For the text-containing cell, return its midpoint in (x, y) coordinate format. 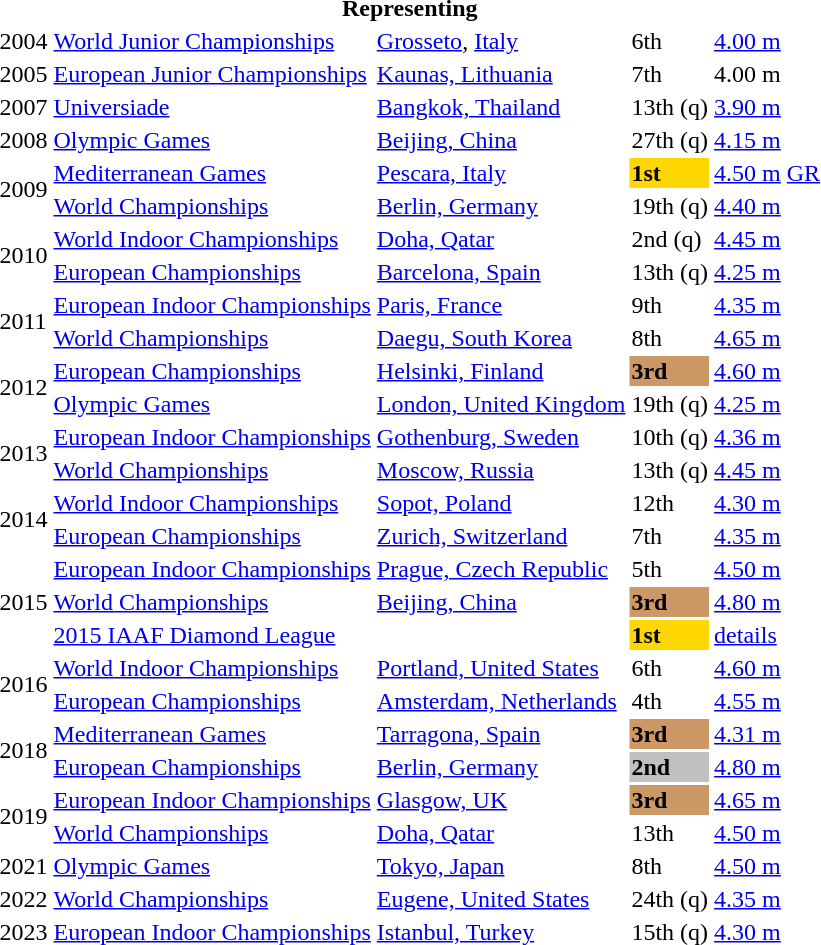
Prague, Czech Republic (501, 569)
European Junior Championships (212, 74)
Zurich, Switzerland (501, 536)
2015 IAAF Diamond League (340, 635)
Eugene, United States (501, 899)
9th (670, 305)
Paris, France (501, 305)
13th (670, 833)
Pescara, Italy (501, 173)
10th (q) (670, 437)
2nd (670, 767)
Universiade (212, 107)
5th (670, 569)
Portland, United States (501, 668)
Glasgow, UK (501, 800)
2nd (q) (670, 239)
London, United Kingdom (501, 404)
Kaunas, Lithuania (501, 74)
World Junior Championships (212, 41)
Barcelona, Spain (501, 272)
24th (q) (670, 899)
Gothenburg, Sweden (501, 437)
Moscow, Russia (501, 470)
Sopot, Poland (501, 503)
Helsinki, Finland (501, 371)
27th (q) (670, 140)
Bangkok, Thailand (501, 107)
Amsterdam, Netherlands (501, 701)
Grosseto, Italy (501, 41)
Tarragona, Spain (501, 734)
Daegu, South Korea (501, 338)
4th (670, 701)
12th (670, 503)
Tokyo, Japan (501, 866)
